Capture the cell that displays the provided text and extract its [X, Y] central coordinate. 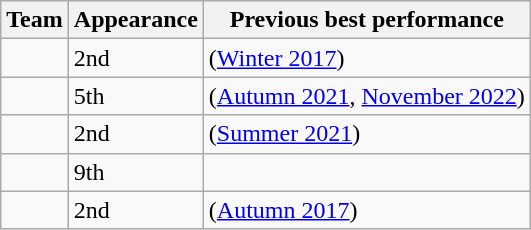
(Autumn 2021, November 2022) [366, 96]
Appearance [136, 20]
5th [136, 96]
9th [136, 172]
Team [35, 20]
Previous best performance [366, 20]
(Winter 2017) [366, 58]
(Autumn 2017) [366, 210]
(Summer 2021) [366, 134]
